Provide the (x, y) coordinate of the cell's center where the given text is located.  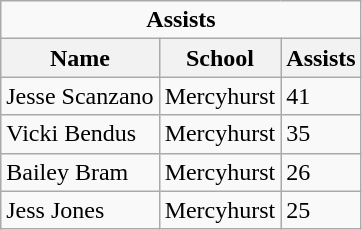
41 (321, 96)
25 (321, 210)
35 (321, 134)
Bailey Bram (80, 172)
Jesse Scanzano (80, 96)
School (220, 58)
Name (80, 58)
26 (321, 172)
Jess Jones (80, 210)
Vicki Bendus (80, 134)
